Pinpoint the cell where the given text exists, returning its [x, y] midpoint coordinate. 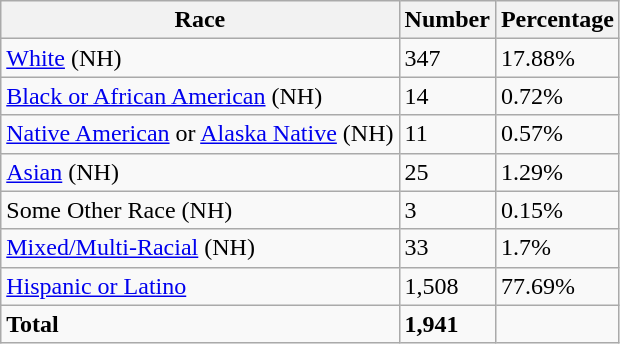
17.88% [557, 58]
Mixed/Multi-Racial (NH) [200, 248]
Total [200, 324]
11 [447, 134]
Hispanic or Latino [200, 286]
77.69% [557, 286]
0.72% [557, 96]
0.57% [557, 134]
White (NH) [200, 58]
Black or African American (NH) [200, 96]
347 [447, 58]
1.29% [557, 172]
33 [447, 248]
1,508 [447, 286]
25 [447, 172]
1.7% [557, 248]
Asian (NH) [200, 172]
Percentage [557, 20]
Native American or Alaska Native (NH) [200, 134]
Some Other Race (NH) [200, 210]
Number [447, 20]
Race [200, 20]
3 [447, 210]
14 [447, 96]
0.15% [557, 210]
1,941 [447, 324]
